Provide the (x, y) coordinate of the cell's center where the given text is located.  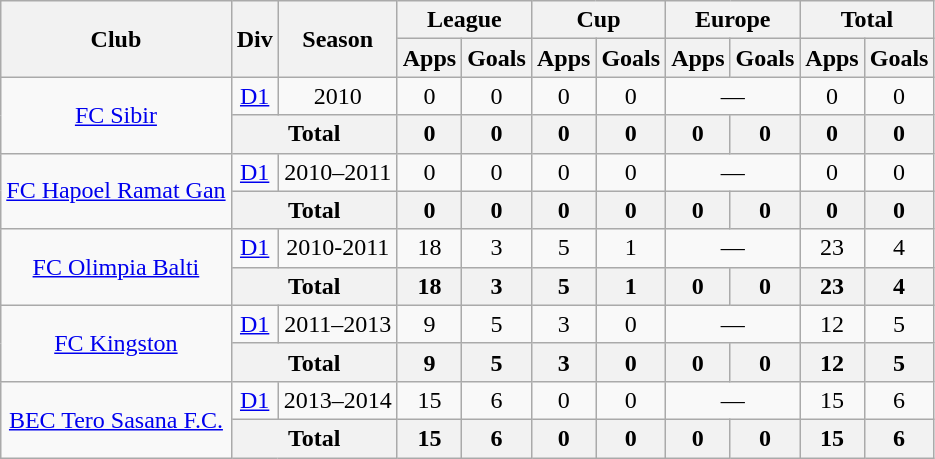
League (464, 20)
2010 (338, 96)
FC Sibir (116, 115)
Europe (733, 20)
Div (254, 39)
2010–2011 (338, 172)
BEC Tero Sasana F.C. (116, 419)
Season (338, 39)
Cup (598, 20)
FC Olimpia Balti (116, 267)
2010-2011 (338, 248)
2011–2013 (338, 324)
Club (116, 39)
2013–2014 (338, 400)
FC Hapoel Ramat Gan (116, 191)
FC Kingston (116, 343)
